Return the [X, Y] coordinate for the center point of the cell that contains the specified text.  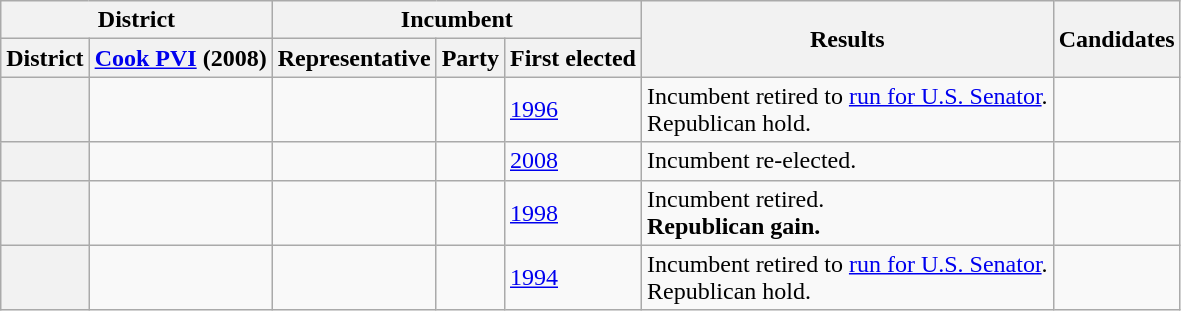
Party [470, 58]
1994 [572, 278]
2008 [572, 161]
Incumbent re-elected. [847, 161]
Incumbent [456, 20]
Representative [354, 58]
1998 [572, 212]
Candidates [1116, 39]
1996 [572, 110]
First elected [572, 58]
Incumbent retired.Republican gain. [847, 212]
Results [847, 39]
Cook PVI (2008) [180, 58]
